Locate the cell with the specified text and output its (x, y) center coordinate. 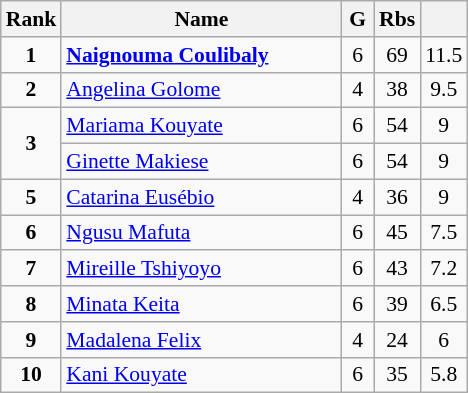
39 (397, 304)
7 (32, 269)
43 (397, 269)
7.2 (444, 269)
36 (397, 197)
Mireille Tshiyoyo (201, 269)
35 (397, 375)
Mariama Kouyate (201, 126)
2 (32, 90)
6.5 (444, 304)
8 (32, 304)
Ginette Makiese (201, 162)
3 (32, 144)
Angelina Golome (201, 90)
5 (32, 197)
Rbs (397, 19)
Ngusu Mafuta (201, 233)
Name (201, 19)
24 (397, 340)
Catarina Eusébio (201, 197)
G (358, 19)
Madalena Felix (201, 340)
Kani Kouyate (201, 375)
45 (397, 233)
11.5 (444, 55)
9.5 (444, 90)
5.8 (444, 375)
1 (32, 55)
38 (397, 90)
Minata Keita (201, 304)
10 (32, 375)
7.5 (444, 233)
Naignouma Coulibaly (201, 55)
69 (397, 55)
Rank (32, 19)
